Search for the cell housing the specified text and yield its [X, Y] center coordinate. 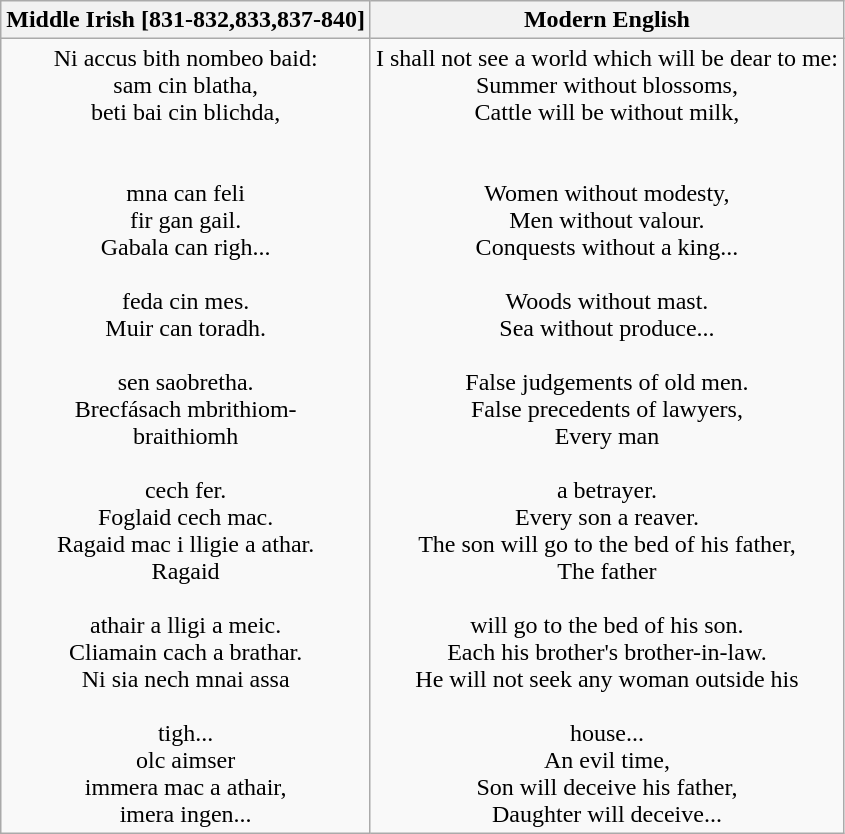
Modern English [606, 20]
Middle Irish [831-832,833,837-840] [186, 20]
